Locate the cell with the specified text and output its [X, Y] center coordinate. 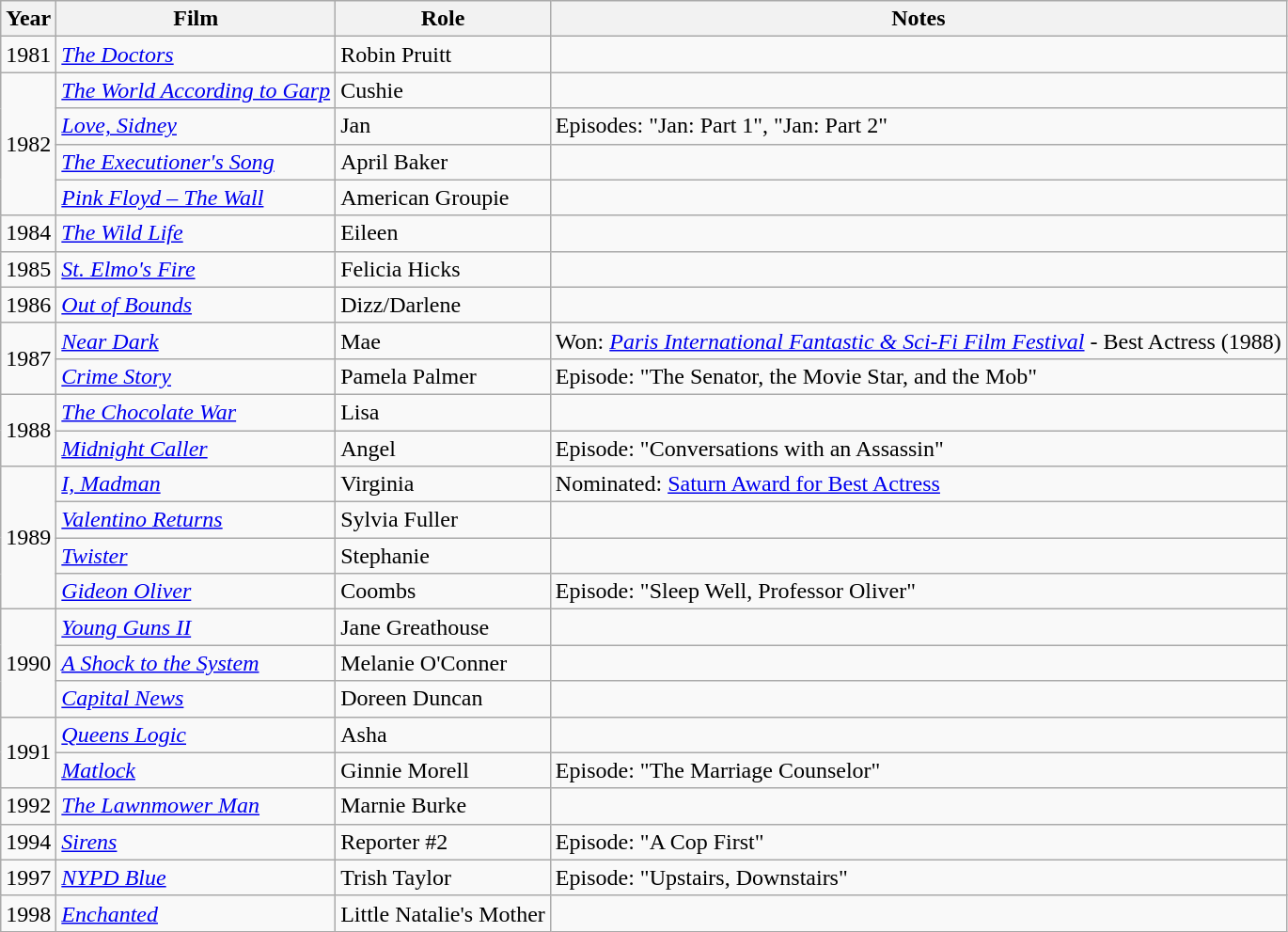
Dizz/Darlene [444, 305]
Pink Floyd – The Wall [196, 197]
Trish Taylor [444, 877]
Capital News [196, 699]
Episode: "A Cop First" [918, 842]
A Shock to the System [196, 663]
Gideon Oliver [196, 592]
1987 [28, 358]
Ginnie Morell [444, 770]
The Lawnmower Man [196, 806]
Cushie [444, 90]
Episode: "Upstairs, Downstairs" [918, 877]
Twister [196, 556]
NYPD Blue [196, 877]
Role [444, 19]
The Wild Life [196, 233]
1997 [28, 877]
Asha [444, 735]
1990 [28, 663]
Near Dark [196, 340]
Film [196, 19]
Angel [444, 449]
Jane Greathouse [444, 627]
St. Elmo's Fire [196, 269]
Marnie Burke [444, 806]
Episode: "The Senator, the Movie Star, and the Mob" [918, 376]
Love, Sidney [196, 126]
1991 [28, 752]
Lisa [444, 412]
Coombs [444, 592]
Out of Bounds [196, 305]
Queens Logic [196, 735]
Reporter #2 [444, 842]
American Groupie [444, 197]
Episode: "The Marriage Counselor" [918, 770]
Won: Paris International Fantastic & Sci-Fi Film Festival - Best Actress (1988) [918, 340]
Mae [444, 340]
The Doctors [196, 55]
The World According to Garp [196, 90]
1989 [28, 538]
1984 [28, 233]
Melanie O'Conner [444, 663]
Crime Story [196, 376]
Virginia [444, 484]
1998 [28, 913]
1985 [28, 269]
Episode: "Sleep Well, Professor Oliver" [918, 592]
1986 [28, 305]
1994 [28, 842]
Eileen [444, 233]
1982 [28, 144]
Notes [918, 19]
April Baker [444, 162]
Jan [444, 126]
1992 [28, 806]
Stephanie [444, 556]
Sylvia Fuller [444, 520]
Matlock [196, 770]
The Chocolate War [196, 412]
Robin Pruitt [444, 55]
Nominated: Saturn Award for Best Actress [918, 484]
Episodes: "Jan: Part 1", "Jan: Part 2" [918, 126]
Doreen Duncan [444, 699]
Young Guns II [196, 627]
1981 [28, 55]
Enchanted [196, 913]
Year [28, 19]
Sirens [196, 842]
Felicia Hicks [444, 269]
The Executioner's Song [196, 162]
Little Natalie's Mother [444, 913]
Pamela Palmer [444, 376]
I, Madman [196, 484]
Episode: "Conversations with an Assassin" [918, 449]
Midnight Caller [196, 449]
1988 [28, 430]
Valentino Returns [196, 520]
